For the text-containing cell, return its midpoint in (x, y) coordinate format. 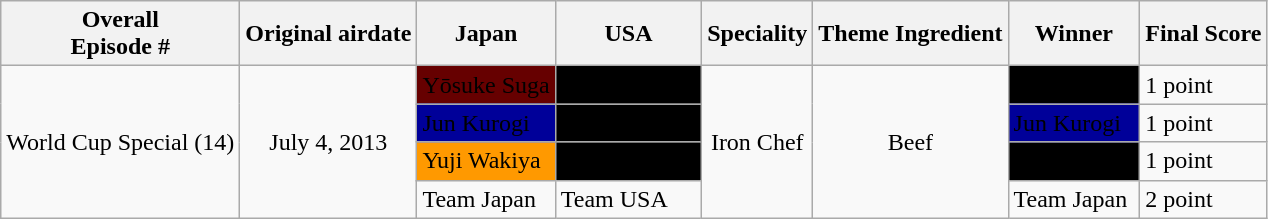
Speciality (758, 34)
Theme Ingredient (910, 34)
Japan (486, 34)
July 4, 2013 (328, 142)
Frank A. Ruta (628, 123)
2 point (1204, 199)
Team USA (628, 199)
Winner (1074, 34)
Beef (910, 142)
Yuji Wakiya (486, 161)
Yōsuke Suga (486, 85)
OverallEpisode # (120, 34)
Iron Chef (758, 142)
Final Score (1204, 34)
USA (628, 34)
Original airdate (328, 34)
World Cup Special (14) (120, 142)
